Search for the cell housing the specified text and yield its (X, Y) center coordinate. 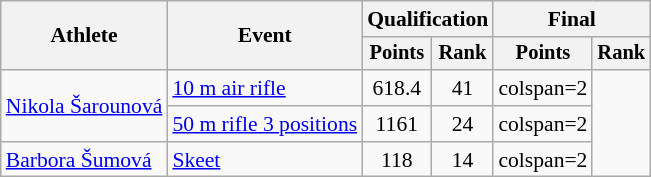
10 m air rifle (264, 88)
41 (462, 88)
Athlete (84, 36)
Final (572, 19)
1161 (396, 124)
Event (264, 36)
Nikola Šarounová (84, 106)
Qualification (428, 19)
50 m rifle 3 positions (264, 124)
618.4 (396, 88)
24 (462, 124)
